Output the (X, Y) coordinate of the center of the cell containing the given text.  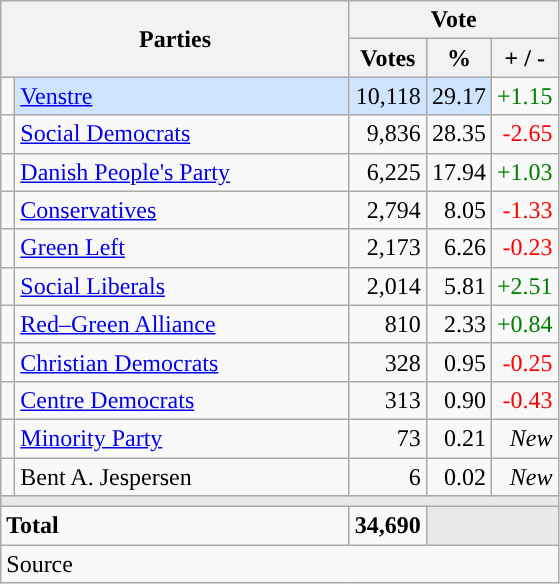
Source (280, 564)
2,794 (388, 210)
10,118 (388, 96)
73 (388, 438)
Conservatives (182, 210)
Total (176, 526)
Social Liberals (182, 286)
2.33 (458, 324)
-0.23 (524, 248)
6,225 (388, 172)
810 (388, 324)
34,690 (388, 526)
+2.51 (524, 286)
% (458, 58)
2,014 (388, 286)
Votes (388, 58)
8.05 (458, 210)
+ / - (524, 58)
Red–Green Alliance (182, 324)
313 (388, 400)
-1.33 (524, 210)
0.90 (458, 400)
28.35 (458, 134)
+0.84 (524, 324)
6 (388, 477)
5.81 (458, 286)
328 (388, 362)
Centre Democrats (182, 400)
2,173 (388, 248)
9,836 (388, 134)
Social Democrats (182, 134)
17.94 (458, 172)
Bent A. Jespersen (182, 477)
6.26 (458, 248)
-0.25 (524, 362)
Venstre (182, 96)
0.95 (458, 362)
Christian Democrats (182, 362)
Danish People's Party (182, 172)
-2.65 (524, 134)
Parties (176, 39)
29.17 (458, 96)
-0.43 (524, 400)
Minority Party (182, 438)
+1.03 (524, 172)
0.21 (458, 438)
Green Left (182, 248)
0.02 (458, 477)
Vote (454, 20)
+1.15 (524, 96)
